Locate the cell with the specified text and output its [x, y] center coordinate. 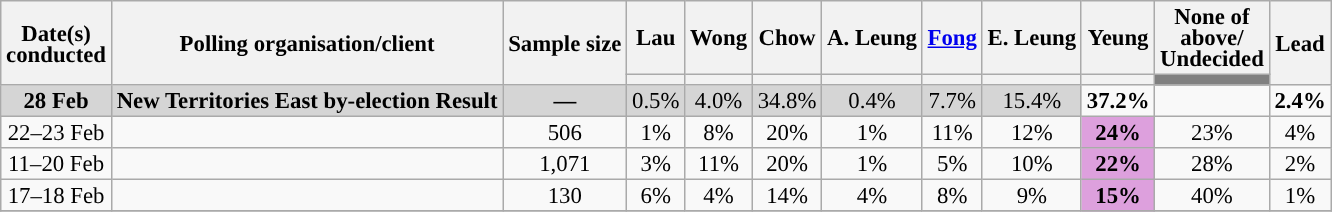
34.8% [786, 101]
3% [656, 164]
9% [1032, 196]
7.7% [952, 101]
10% [1032, 164]
2.4% [1300, 101]
130 [565, 196]
506 [565, 133]
2% [1300, 164]
23% [1212, 133]
4.0% [719, 101]
15.4% [1032, 101]
40% [1212, 196]
17–18 Feb [56, 196]
0.5% [656, 101]
Chow [786, 38]
22–23 Feb [56, 133]
Lau [656, 38]
24% [1118, 133]
Polling organisation/client [307, 43]
6% [656, 196]
12% [1032, 133]
0.4% [872, 101]
15% [1118, 196]
Yeung [1118, 38]
A. Leung [872, 38]
37.2% [1118, 101]
— [565, 101]
5% [952, 164]
Sample size [565, 43]
None of above/ Undecided [1212, 38]
28 Feb [56, 101]
Wong [719, 38]
14% [786, 196]
22% [1118, 164]
New Territories East by-election Result [307, 101]
E. Leung [1032, 38]
Lead [1300, 43]
Date(s)conducted [56, 43]
Fong [952, 38]
1,071 [565, 164]
28% [1212, 164]
11–20 Feb [56, 164]
